Detect which cell encompasses the target text, then output its [x, y] center coordinate. 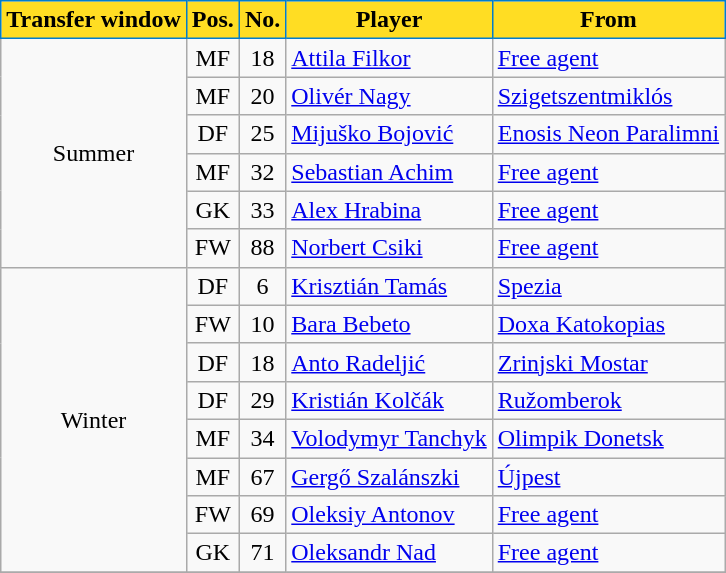
Zrinjski Mostar [608, 362]
32 [262, 172]
No. [262, 20]
Szigetszentmiklós [608, 96]
Krisztián Tamás [389, 286]
Anto Radeljić [389, 362]
Oleksiy Antonov [389, 515]
Olivér Nagy [389, 96]
Bara Bebeto [389, 324]
Oleksandr Nad [389, 553]
Norbert Csiki [389, 248]
71 [262, 553]
Újpest [608, 477]
Pos. [212, 20]
67 [262, 477]
Doxa Katokopias [608, 324]
6 [262, 286]
Alex Hrabina [389, 210]
Olimpik Donetsk [608, 438]
Summer [94, 153]
Gergő Szalánszki [389, 477]
Sebastian Achim [389, 172]
Volodymyr Tanchyk [389, 438]
Attila Filkor [389, 58]
Kristián Kolčák [389, 400]
25 [262, 134]
10 [262, 324]
Ružomberok [608, 400]
Player [389, 20]
34 [262, 438]
88 [262, 248]
Spezia [608, 286]
33 [262, 210]
Transfer window [94, 20]
29 [262, 400]
Mijuško Bojović [389, 134]
Winter [94, 419]
20 [262, 96]
From [608, 20]
69 [262, 515]
Enosis Neon Paralimni [608, 134]
